Return (X, Y) of the center of cell containing provided text 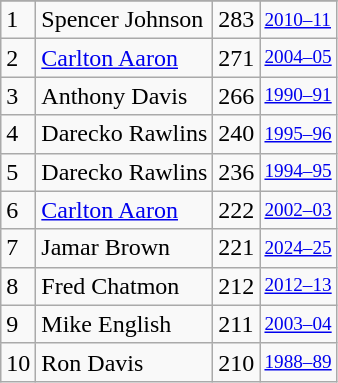
2 (18, 58)
Ron Davis (124, 362)
Anthony Davis (124, 96)
4 (18, 134)
1995–96 (298, 134)
2004–05 (298, 58)
222 (236, 210)
240 (236, 134)
7 (18, 248)
Mike English (124, 324)
271 (236, 58)
Jamar Brown (124, 248)
210 (236, 362)
10 (18, 362)
236 (236, 172)
Fred Chatmon (124, 286)
8 (18, 286)
1990–91 (298, 96)
Spencer Johnson (124, 20)
1 (18, 20)
9 (18, 324)
6 (18, 210)
2002–03 (298, 210)
2012–13 (298, 286)
1994–95 (298, 172)
2003–04 (298, 324)
3 (18, 96)
221 (236, 248)
283 (236, 20)
1988–89 (298, 362)
212 (236, 286)
266 (236, 96)
2010–11 (298, 20)
211 (236, 324)
5 (18, 172)
2024–25 (298, 248)
